Return (x, y) of the center of cell containing provided text 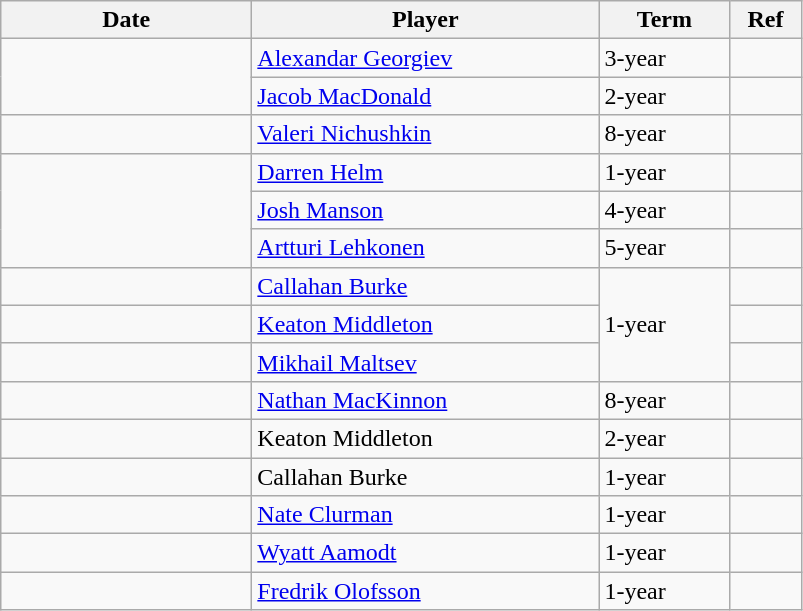
4-year (664, 210)
Nathan MacKinnon (426, 400)
Player (426, 20)
Fredrik Olofsson (426, 591)
Mikhail Maltsev (426, 362)
Jacob MacDonald (426, 96)
Josh Manson (426, 210)
Nate Clurman (426, 515)
Artturi Lehkonen (426, 248)
Alexandar Georgiev (426, 58)
5-year (664, 248)
Date (126, 20)
Darren Helm (426, 172)
Term (664, 20)
Wyatt Aamodt (426, 553)
3-year (664, 58)
Valeri Nichushkin (426, 134)
Ref (766, 20)
